Scan for the cell matching the given text and deliver its (X, Y) coordinate at center. 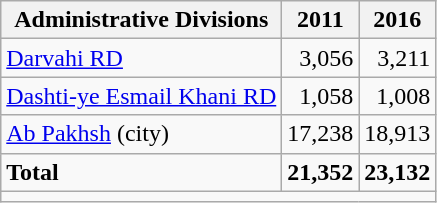
Ab Pakhsh (city) (142, 134)
3,211 (398, 58)
Darvahi RD (142, 58)
23,132 (398, 172)
Dashti-ye Esmail Khani RD (142, 96)
Administrative Divisions (142, 20)
1,008 (398, 96)
1,058 (320, 96)
Total (142, 172)
3,056 (320, 58)
2016 (398, 20)
17,238 (320, 134)
2011 (320, 20)
21,352 (320, 172)
18,913 (398, 134)
